Detect which cell encompasses the target text, then output its (x, y) center coordinate. 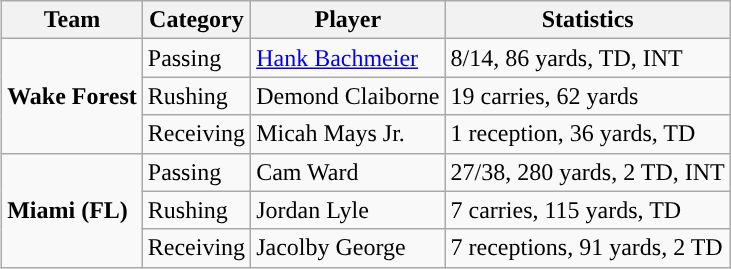
Jordan Lyle (348, 210)
Hank Bachmeier (348, 58)
1 reception, 36 yards, TD (588, 134)
Statistics (588, 20)
Miami (FL) (72, 210)
Team (72, 20)
Player (348, 20)
27/38, 280 yards, 2 TD, INT (588, 172)
Cam Ward (348, 172)
19 carries, 62 yards (588, 96)
Category (196, 20)
7 receptions, 91 yards, 2 TD (588, 248)
7 carries, 115 yards, TD (588, 210)
Jacolby George (348, 248)
Demond Claiborne (348, 96)
Wake Forest (72, 96)
Micah Mays Jr. (348, 134)
8/14, 86 yards, TD, INT (588, 58)
